Scan for the cell matching the given text and deliver its [x, y] coordinate at center. 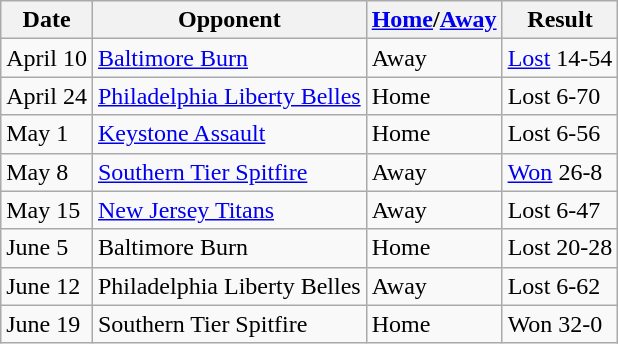
June 5 [47, 248]
Home/Away [434, 20]
May 1 [47, 134]
Keystone Assault [229, 134]
Won 32-0 [560, 324]
Opponent [229, 20]
Lost 14-54 [560, 58]
Lost 6-56 [560, 134]
Result [560, 20]
April 10 [47, 58]
Lost 20-28 [560, 248]
Date [47, 20]
New Jersey Titans [229, 210]
Lost 6-47 [560, 210]
Won 26-8 [560, 172]
June 19 [47, 324]
May 8 [47, 172]
Lost 6-70 [560, 96]
June 12 [47, 286]
Lost 6-62 [560, 286]
May 15 [47, 210]
April 24 [47, 96]
